Find where the given text appears and provide that cell's center as (x, y) coordinate. 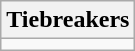
Tiebreakers (68, 20)
